Capture the cell that displays the provided text and extract its [x, y] central coordinate. 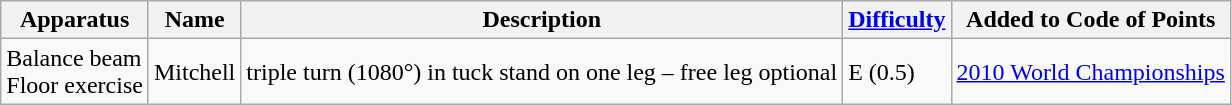
Balance beam Floor exercise [75, 72]
Apparatus [75, 20]
2010 World Championships [1090, 72]
Description [542, 20]
triple turn (1080°) in tuck stand on one leg – free leg optional [542, 72]
E (0.5) [897, 72]
Name [194, 20]
Added to Code of Points [1090, 20]
Difficulty [897, 20]
Mitchell [194, 72]
